Capture the cell that displays the provided text and extract its [X, Y] central coordinate. 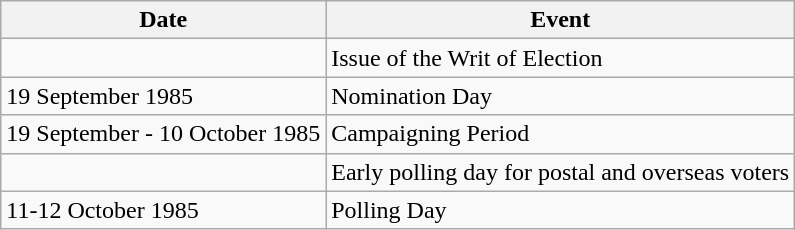
Event [560, 20]
Early polling day for postal and overseas voters [560, 172]
11-12 October 1985 [164, 210]
Campaigning Period [560, 134]
Polling Day [560, 210]
19 September 1985 [164, 96]
Issue of the Writ of Election [560, 58]
Date [164, 20]
19 September - 10 October 1985 [164, 134]
Nomination Day [560, 96]
